Determine the (x, y) coordinate at the center of the cell enclosing the given text.  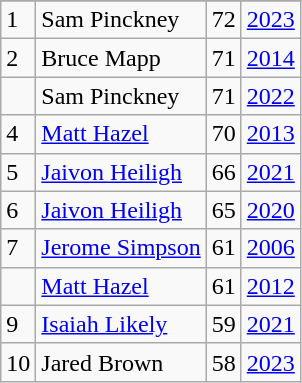
59 (224, 324)
Bruce Mapp (121, 58)
70 (224, 134)
2022 (270, 96)
2006 (270, 248)
7 (18, 248)
72 (224, 20)
2012 (270, 286)
6 (18, 210)
Jerome Simpson (121, 248)
58 (224, 362)
4 (18, 134)
2013 (270, 134)
2020 (270, 210)
10 (18, 362)
Isaiah Likely (121, 324)
5 (18, 172)
9 (18, 324)
Jared Brown (121, 362)
65 (224, 210)
66 (224, 172)
1 (18, 20)
2 (18, 58)
2014 (270, 58)
